Output the (x, y) coordinate of the center of the cell containing the given text.  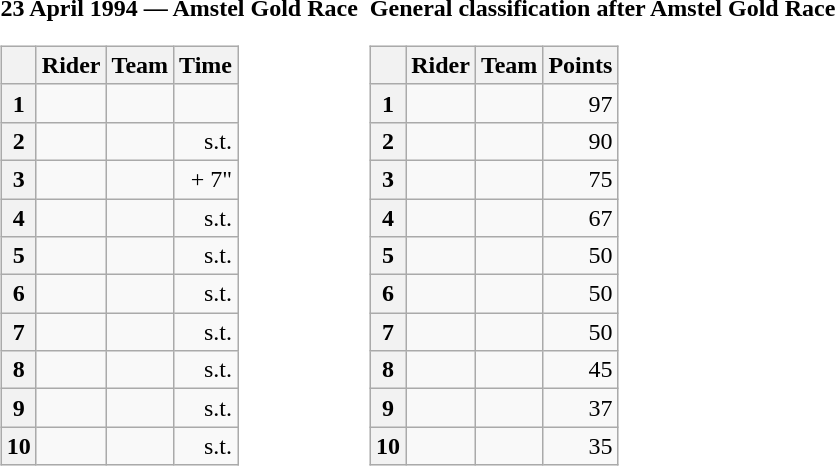
90 (580, 141)
67 (580, 217)
97 (580, 103)
Points (580, 65)
35 (580, 446)
Time (206, 65)
75 (580, 179)
+ 7" (206, 179)
37 (580, 408)
45 (580, 370)
